Detect which cell encompasses the target text, then output its (X, Y) center coordinate. 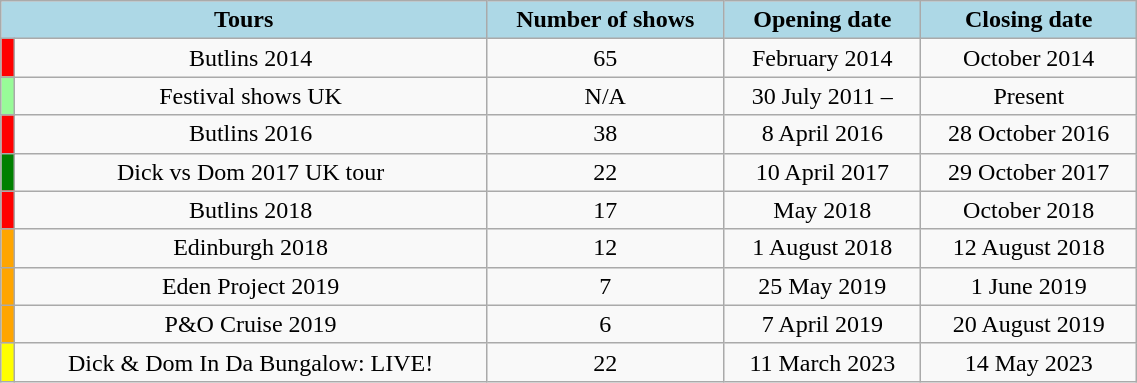
1 August 2018 (822, 248)
30 July 2011 – (822, 96)
October 2014 (1029, 58)
7 (606, 286)
10 April 2017 (822, 172)
38 (606, 134)
29 October 2017 (1029, 172)
Number of shows (606, 20)
14 May 2023 (1029, 362)
Dick vs Dom 2017 UK tour (251, 172)
Eden Project 2019 (251, 286)
Edinburgh 2018 (251, 248)
October 2018 (1029, 210)
Closing date (1029, 20)
Butlins 2014 (251, 58)
11 March 2023 (822, 362)
Butlins 2016 (251, 134)
N/A (606, 96)
8 April 2016 (822, 134)
P&O Cruise 2019 (251, 324)
12 (606, 248)
Opening date (822, 20)
28 October 2016 (1029, 134)
May 2018 (822, 210)
20 August 2019 (1029, 324)
February 2014 (822, 58)
Tours (244, 20)
Dick & Dom In Da Bungalow: LIVE! (251, 362)
1 June 2019 (1029, 286)
65 (606, 58)
Festival shows UK (251, 96)
Butlins 2018 (251, 210)
Present (1029, 96)
17 (606, 210)
25 May 2019 (822, 286)
12 August 2018 (1029, 248)
6 (606, 324)
7 April 2019 (822, 324)
